Find where the given text appears and provide that cell's center as (X, Y) coordinate. 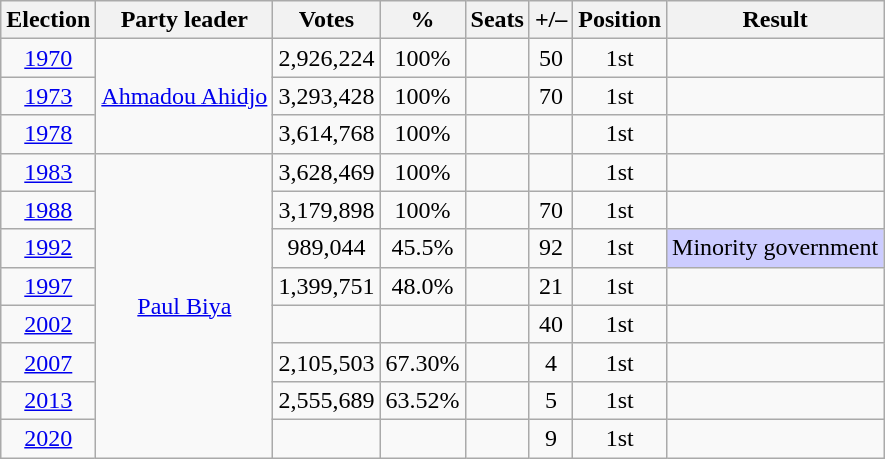
2,105,503 (326, 362)
Minority government (776, 248)
Result (776, 20)
1997 (48, 286)
48.0% (422, 286)
2020 (48, 438)
92 (550, 248)
Ahmadou Ahidjo (184, 96)
989,044 (326, 248)
3,179,898 (326, 210)
2007 (48, 362)
1973 (48, 96)
Election (48, 20)
Votes (326, 20)
+/– (550, 20)
1992 (48, 248)
21 (550, 286)
9 (550, 438)
1,399,751 (326, 286)
67.30% (422, 362)
40 (550, 324)
4 (550, 362)
63.52% (422, 400)
% (422, 20)
Seats (497, 20)
1978 (48, 134)
3,628,469 (326, 172)
45.5% (422, 248)
1970 (48, 58)
1988 (48, 210)
2,926,224 (326, 58)
50 (550, 58)
Party leader (184, 20)
Paul Biya (184, 305)
5 (550, 400)
3,293,428 (326, 96)
2002 (48, 324)
1983 (48, 172)
Position (620, 20)
2013 (48, 400)
2,555,689 (326, 400)
3,614,768 (326, 134)
